From the cell containing the given text, extract its center point as [x, y] coordinate. 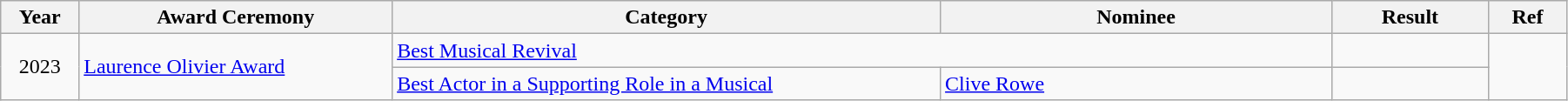
Ref [1527, 17]
Award Ceremony [236, 17]
Laurence Olivier Award [236, 67]
Best Actor in a Supporting Role in a Musical [667, 84]
Clive Rowe [1136, 84]
Category [667, 17]
Year [40, 17]
Result [1410, 17]
2023 [40, 67]
Nominee [1136, 17]
Best Musical Revival [862, 50]
